Find where the given text appears and provide that cell's center as [x, y] coordinate. 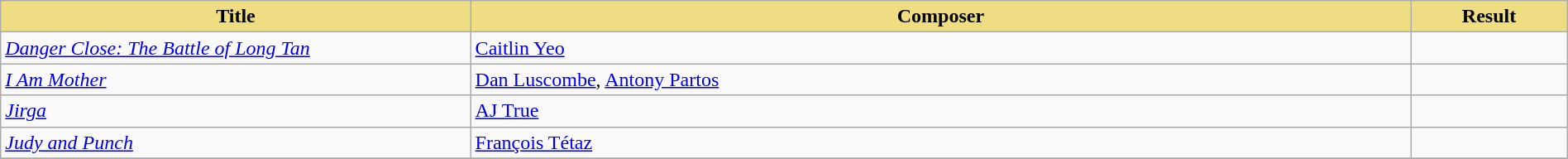
Composer [941, 17]
AJ True [941, 111]
Danger Close: The Battle of Long Tan [236, 48]
Result [1489, 17]
Jirga [236, 111]
François Tétaz [941, 142]
I Am Mother [236, 79]
Judy and Punch [236, 142]
Dan Luscombe, Antony Partos [941, 79]
Caitlin Yeo [941, 48]
Title [236, 17]
